Pinpoint the cell where the given text exists, returning its (X, Y) midpoint coordinate. 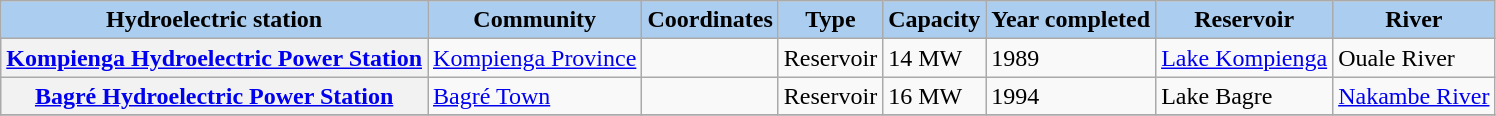
Kompienga Province (535, 58)
14 MW (934, 58)
Year completed (1071, 20)
Kompienga Hydroelectric Power Station (214, 58)
Type (830, 20)
River (1414, 20)
Bagré Town (535, 96)
Nakambe River (1414, 96)
16 MW (934, 96)
Lake Kompienga (1244, 58)
1989 (1071, 58)
Capacity (934, 20)
Ouale River (1414, 58)
1994 (1071, 96)
Bagré Hydroelectric Power Station (214, 96)
Coordinates (710, 20)
Community (535, 20)
Hydroelectric station (214, 20)
Lake Bagre (1244, 96)
